Return the [X, Y] coordinate for the center point of the cell that contains the specified text.  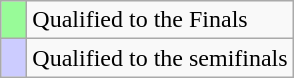
Qualified to the Finals [160, 20]
Qualified to the semifinals [160, 58]
